From the cell containing the given text, extract its center point as (X, Y) coordinate. 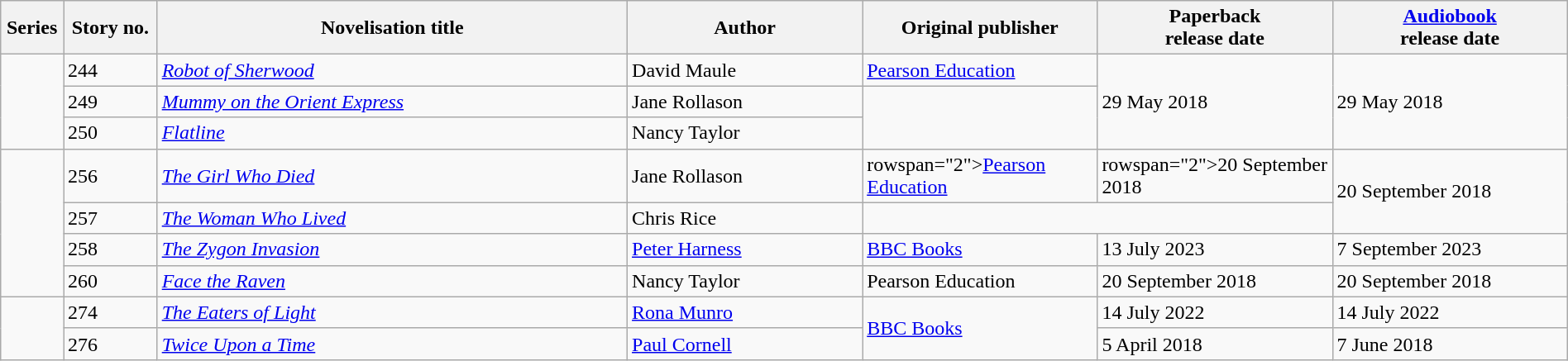
Audiobook release date (1450, 28)
250 (111, 133)
Twice Upon a Time (392, 344)
Paperback release date (1215, 28)
244 (111, 70)
276 (111, 344)
260 (111, 281)
257 (111, 218)
Paul Cornell (745, 344)
Face the Raven (392, 281)
258 (111, 249)
Series (32, 28)
The Girl Who Died (392, 175)
Novelisation title (392, 28)
Chris Rice (745, 218)
rowspan="2">Pearson Education (980, 175)
7 September 2023 (1450, 249)
Flatline (392, 133)
The Zygon Invasion (392, 249)
rowspan="2">20 September 2018 (1215, 175)
249 (111, 102)
The Eaters of Light (392, 312)
256 (111, 175)
David Maule (745, 70)
7 June 2018 (1450, 344)
5 April 2018 (1215, 344)
Story no. (111, 28)
Peter Harness (745, 249)
13 July 2023 (1215, 249)
Mummy on the Orient Express (392, 102)
Rona Munro (745, 312)
Original publisher (980, 28)
The Woman Who Lived (392, 218)
274 (111, 312)
Robot of Sherwood (392, 70)
Author (745, 28)
